Extract the (x, y) coordinate from the center of the cell holding the provided text.  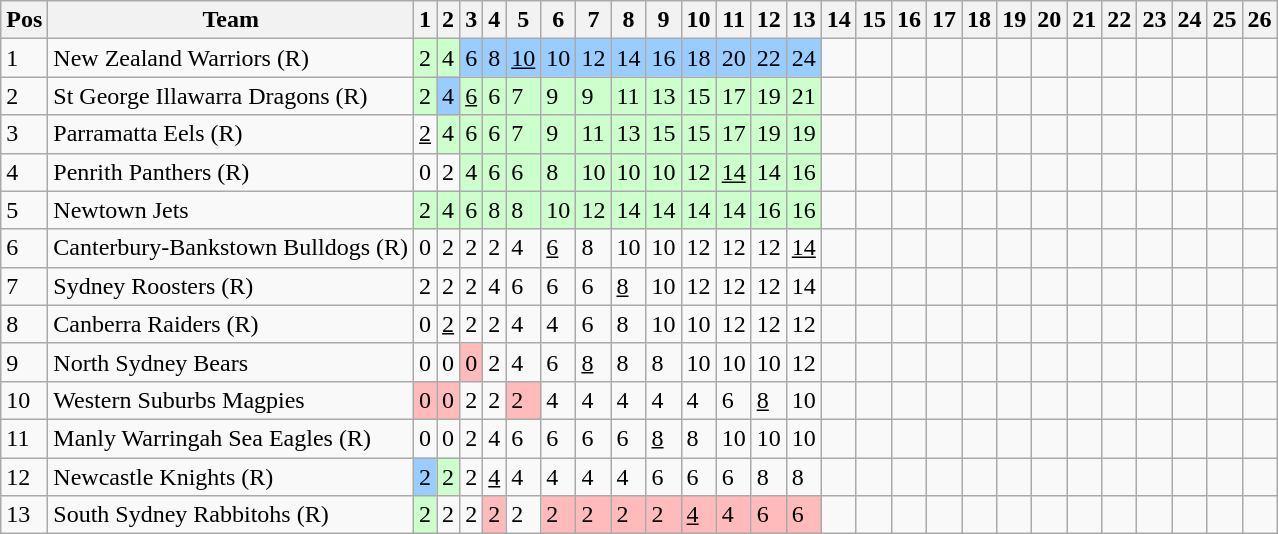
North Sydney Bears (231, 362)
25 (1224, 20)
Manly Warringah Sea Eagles (R) (231, 438)
Team (231, 20)
New Zealand Warriors (R) (231, 58)
Sydney Roosters (R) (231, 286)
Newcastle Knights (R) (231, 477)
Penrith Panthers (R) (231, 172)
Parramatta Eels (R) (231, 134)
26 (1260, 20)
Canberra Raiders (R) (231, 324)
Pos (24, 20)
23 (1154, 20)
Western Suburbs Magpies (231, 400)
Newtown Jets (231, 210)
St George Illawarra Dragons (R) (231, 96)
Canterbury-Bankstown Bulldogs (R) (231, 248)
South Sydney Rabbitohs (R) (231, 515)
